Identify which cell holds the provided text, then report its (x, y) central coordinate. 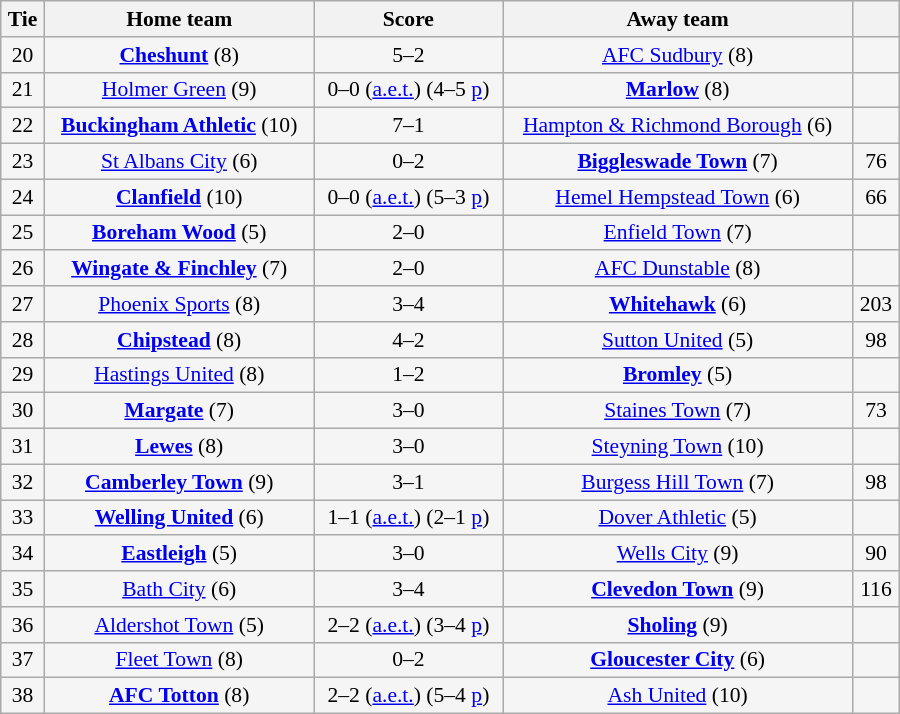
34 (23, 554)
Sutton United (5) (678, 340)
7–1 (408, 126)
Hastings United (8) (179, 375)
AFC Dunstable (8) (678, 269)
73 (876, 411)
90 (876, 554)
Dover Athletic (5) (678, 518)
St Albans City (6) (179, 162)
Tie (23, 19)
31 (23, 447)
Bath City (6) (179, 589)
AFC Sudbury (8) (678, 55)
116 (876, 589)
30 (23, 411)
Clevedon Town (9) (678, 589)
2–2 (a.e.t.) (5–4 p) (408, 696)
Margate (7) (179, 411)
4–2 (408, 340)
Holmer Green (9) (179, 90)
Marlow (8) (678, 90)
Aldershot Town (5) (179, 625)
Hemel Hempstead Town (6) (678, 197)
32 (23, 482)
203 (876, 304)
Gloucester City (6) (678, 660)
Ash United (10) (678, 696)
Hampton & Richmond Borough (6) (678, 126)
26 (23, 269)
Whitehawk (6) (678, 304)
Enfield Town (7) (678, 233)
24 (23, 197)
Camberley Town (9) (179, 482)
37 (23, 660)
Steyning Town (10) (678, 447)
35 (23, 589)
Welling United (6) (179, 518)
AFC Totton (8) (179, 696)
66 (876, 197)
38 (23, 696)
Fleet Town (8) (179, 660)
1–1 (a.e.t.) (2–1 p) (408, 518)
20 (23, 55)
Away team (678, 19)
28 (23, 340)
Burgess Hill Town (7) (678, 482)
Chipstead (8) (179, 340)
1–2 (408, 375)
Cheshunt (8) (179, 55)
36 (23, 625)
33 (23, 518)
23 (23, 162)
Bromley (5) (678, 375)
Clanfield (10) (179, 197)
21 (23, 90)
0–0 (a.e.t.) (4–5 p) (408, 90)
Sholing (9) (678, 625)
Eastleigh (5) (179, 554)
29 (23, 375)
Boreham Wood (5) (179, 233)
25 (23, 233)
2–2 (a.e.t.) (3–4 p) (408, 625)
76 (876, 162)
Wingate & Finchley (7) (179, 269)
Staines Town (7) (678, 411)
Score (408, 19)
3–1 (408, 482)
Home team (179, 19)
22 (23, 126)
Biggleswade Town (7) (678, 162)
Lewes (8) (179, 447)
Wells City (9) (678, 554)
5–2 (408, 55)
0–0 (a.e.t.) (5–3 p) (408, 197)
Buckingham Athletic (10) (179, 126)
27 (23, 304)
Phoenix Sports (8) (179, 304)
